For the text-containing cell, return its midpoint in (x, y) coordinate format. 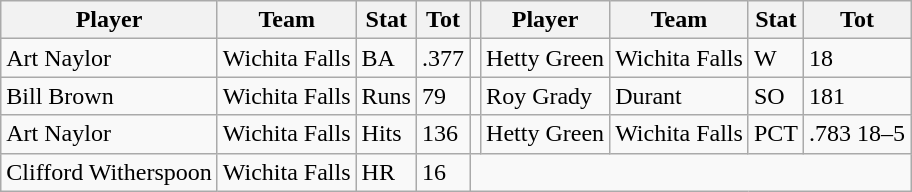
HR (386, 172)
Roy Grady (546, 96)
181 (856, 96)
W (776, 58)
18 (856, 58)
SO (776, 96)
.783 18–5 (856, 134)
Runs (386, 96)
PCT (776, 134)
Hits (386, 134)
16 (442, 172)
Clifford Witherspoon (110, 172)
136 (442, 134)
Durant (680, 96)
79 (442, 96)
Bill Brown (110, 96)
BA (386, 58)
.377 (442, 58)
